Capture the cell that displays the provided text and extract its (X, Y) central coordinate. 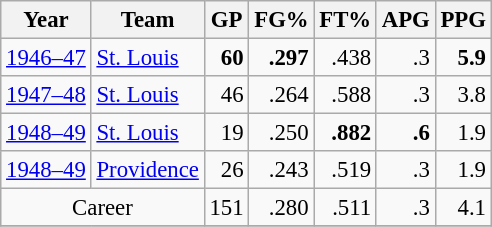
.519 (346, 170)
.264 (282, 95)
Team (148, 20)
.511 (346, 208)
.588 (346, 95)
.250 (282, 133)
FT% (346, 20)
APG (406, 20)
3.8 (463, 95)
.280 (282, 208)
4.1 (463, 208)
Year (46, 20)
1947–48 (46, 95)
151 (226, 208)
Providence (148, 170)
.6 (406, 133)
46 (226, 95)
.438 (346, 58)
Career (102, 208)
1946–47 (46, 58)
.297 (282, 58)
60 (226, 58)
PPG (463, 20)
.882 (346, 133)
GP (226, 20)
.243 (282, 170)
FG% (282, 20)
19 (226, 133)
26 (226, 170)
5.9 (463, 58)
